Extract the (x, y) coordinate from the center of the cell holding the provided text.  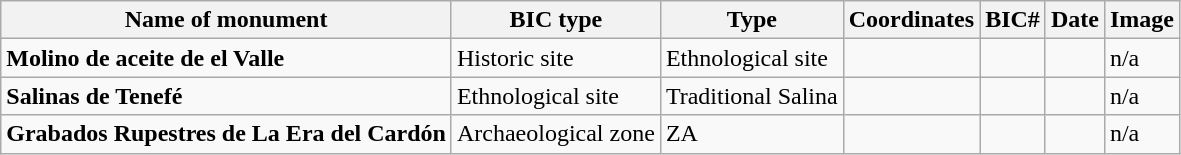
Grabados Rupestres de La Era del Cardón (226, 134)
Historic site (556, 58)
Date (1074, 20)
BIC# (1013, 20)
ZA (752, 134)
Archaeological zone (556, 134)
Traditional Salina (752, 96)
BIC type (556, 20)
Type (752, 20)
Coordinates (911, 20)
Image (1142, 20)
Molino de aceite de el Valle (226, 58)
Salinas de Tenefé (226, 96)
Name of monument (226, 20)
